Identify which cell holds the provided text, then report its [x, y] central coordinate. 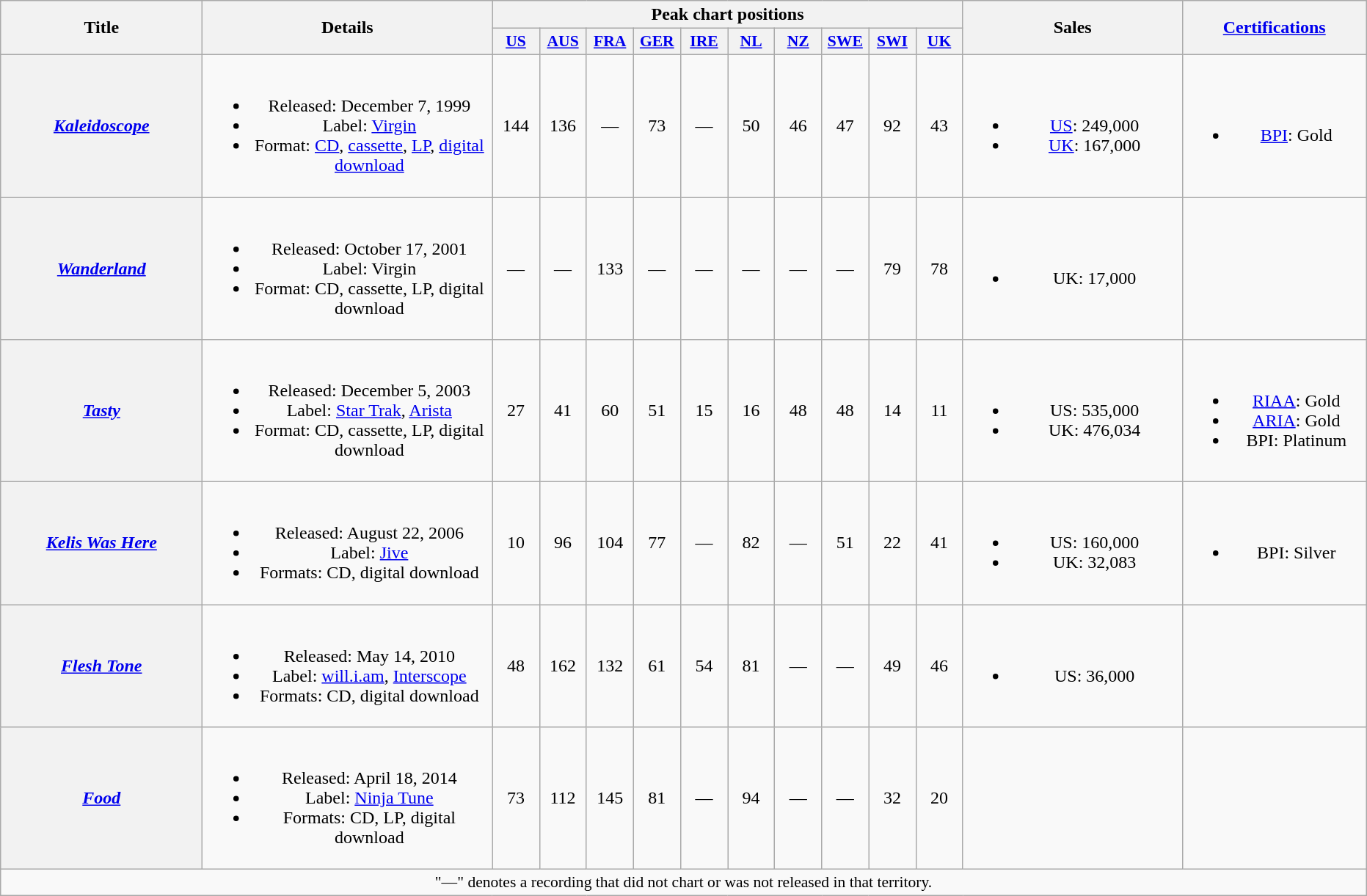
Released: April 18, 2014Label: Ninja TuneFormats: CD, LP, digital download [348, 798]
US: 160,000UK: 32,083 [1073, 543]
Released: August 22, 2006Label: JiveFormats: CD, digital download [348, 543]
60 [610, 411]
96 [563, 543]
"—" denotes a recording that did not chart or was not released in that territory. [684, 883]
SWI [892, 42]
Released: October 17, 2001Label: VirginFormat: CD, cassette, LP, digital download [348, 268]
Food [101, 798]
NZ [798, 42]
145 [610, 798]
BPI: Silver [1274, 543]
20 [939, 798]
27 [516, 411]
Flesh Tone [101, 666]
Kelis Was Here [101, 543]
47 [845, 125]
Wanderland [101, 268]
79 [892, 268]
50 [751, 125]
162 [563, 666]
104 [610, 543]
US: 36,000 [1073, 666]
61 [657, 666]
133 [610, 268]
49 [892, 666]
GER [657, 42]
132 [610, 666]
22 [892, 543]
SWE [845, 42]
78 [939, 268]
11 [939, 411]
94 [751, 798]
82 [751, 543]
14 [892, 411]
US: 249,000UK: 167,000 [1073, 125]
Tasty [101, 411]
NL [751, 42]
US [516, 42]
77 [657, 543]
Title [101, 28]
92 [892, 125]
RIAA: GoldARIA: GoldBPI: Platinum [1274, 411]
54 [704, 666]
Peak chart positions [728, 15]
US: 535,000UK: 476,034 [1073, 411]
10 [516, 543]
FRA [610, 42]
UK: 17,000 [1073, 268]
BPI: Gold [1274, 125]
112 [563, 798]
Kaleidoscope [101, 125]
Released: May 14, 2010Label: will.i.am, InterscopeFormats: CD, digital download [348, 666]
32 [892, 798]
Sales [1073, 28]
AUS [563, 42]
UK [939, 42]
43 [939, 125]
Released: December 5, 2003Label: Star Trak, AristaFormat: CD, cassette, LP, digital download [348, 411]
15 [704, 411]
Released: December 7, 1999Label: VirginFormat: CD, cassette, LP, digital download [348, 125]
136 [563, 125]
144 [516, 125]
IRE [704, 42]
Details [348, 28]
Certifications [1274, 28]
16 [751, 411]
